Identify which cell holds the provided text, then report its [x, y] central coordinate. 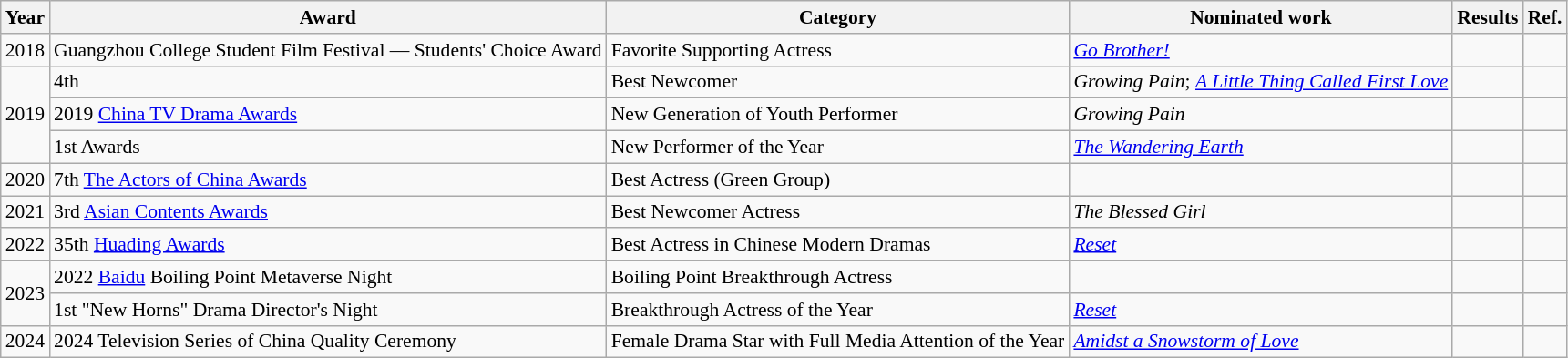
Results [1487, 17]
New Performer of the Year [838, 148]
Nominated work [1261, 17]
3rd Asian Contents Awards [328, 212]
Best Actress (Green Group) [838, 179]
4th [328, 82]
2023 [26, 293]
35th Huading Awards [328, 245]
Best Actress in Chinese Modern Dramas [838, 245]
New Generation of Youth Performer [838, 115]
Best Newcomer Actress [838, 212]
2019 China TV Drama Awards [328, 115]
Growing Pain; A Little Thing Called First Love [1261, 82]
2022 Baidu Boiling Point Metaverse Night [328, 277]
2018 [26, 50]
Female Drama Star with Full Media Attention of the Year [838, 342]
The Blessed Girl [1261, 212]
2024 Television Series of China Quality Ceremony [328, 342]
Category [838, 17]
2022 [26, 245]
1st Awards [328, 148]
Best Newcomer [838, 82]
2020 [26, 179]
2019 [26, 115]
Ref. [1545, 17]
Breakthrough Actress of the Year [838, 310]
Guangzhou College Student Film Festival — Students' Choice Award [328, 50]
Boiling Point Breakthrough Actress [838, 277]
Year [26, 17]
Growing Pain [1261, 115]
Award [328, 17]
2021 [26, 212]
Go Brother! [1261, 50]
1st "New Horns" Drama Director's Night [328, 310]
7th The Actors of China Awards [328, 179]
Amidst a Snowstorm of Love [1261, 342]
2024 [26, 342]
Favorite Supporting Actress [838, 50]
The Wandering Earth [1261, 148]
